Output the (X, Y) coordinate of the center of the cell containing the given text.  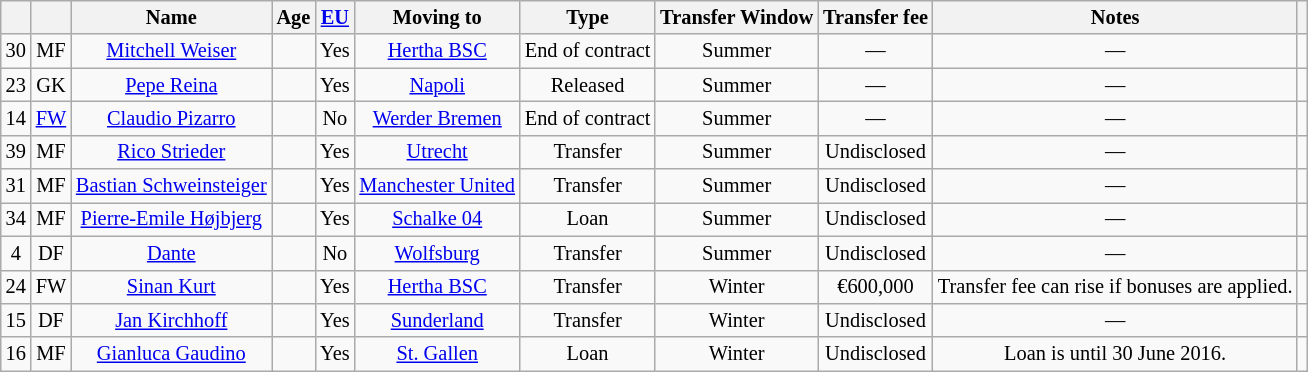
15 (16, 320)
Transfer fee can rise if bonuses are applied. (1115, 287)
24 (16, 287)
Sunderland (438, 320)
Age (294, 17)
Notes (1115, 17)
Utrecht (438, 152)
Schalke 04 (438, 219)
Bastian Schweinsteiger (172, 186)
GK (51, 85)
St. Gallen (438, 354)
14 (16, 118)
16 (16, 354)
Pierre-Emile Højbjerg (172, 219)
31 (16, 186)
Loan is until 30 June 2016. (1115, 354)
Wolfsburg (438, 253)
EU (334, 17)
30 (16, 51)
Mitchell Weiser (172, 51)
Manchester United (438, 186)
Sinan Kurt (172, 287)
Transfer Window (736, 17)
Dante (172, 253)
34 (16, 219)
4 (16, 253)
Moving to (438, 17)
Name (172, 17)
Transfer fee (876, 17)
Pepe Reina (172, 85)
€600,000 (876, 287)
Released (588, 85)
39 (16, 152)
Type (588, 17)
Rico Strieder (172, 152)
Jan Kirchhoff (172, 320)
Werder Bremen (438, 118)
Gianluca Gaudino (172, 354)
Napoli (438, 85)
Claudio Pizarro (172, 118)
23 (16, 85)
